For the text-containing cell, return its midpoint in [X, Y] coordinate format. 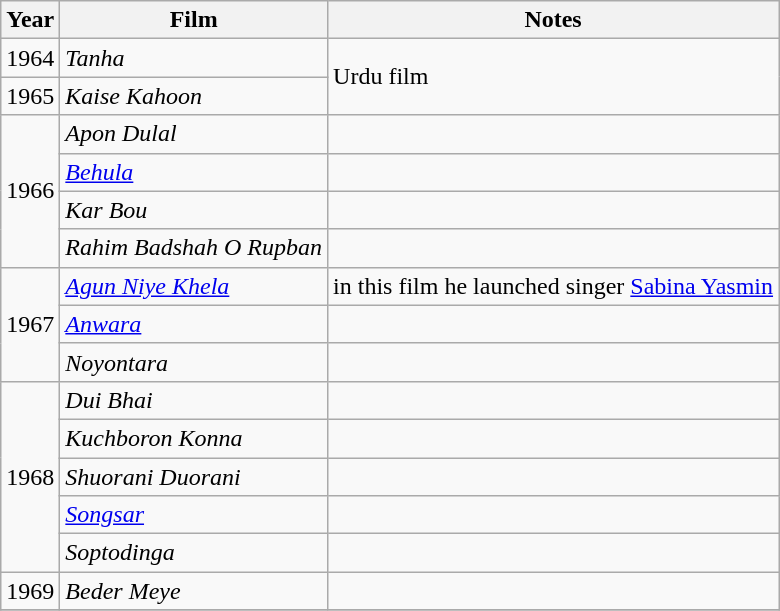
Beder Meye [194, 591]
Tanha [194, 58]
Songsar [194, 515]
Urdu film [554, 77]
Notes [554, 20]
1966 [30, 191]
1965 [30, 96]
1964 [30, 58]
Film [194, 20]
Agun Niye Khela [194, 286]
Anwara [194, 324]
Kuchboron Konna [194, 438]
Noyontara [194, 362]
Shuorani Duorani [194, 477]
Behula [194, 172]
Year [30, 20]
in this film he launched singer Sabina Yasmin [554, 286]
Kar Bou [194, 210]
Apon Dulal [194, 134]
Dui Bhai [194, 400]
Kaise Kahoon [194, 96]
Soptodinga [194, 553]
1968 [30, 476]
Rahim Badshah O Rupban [194, 248]
1969 [30, 591]
1967 [30, 324]
